Capture the cell that displays the provided text and extract its (x, y) central coordinate. 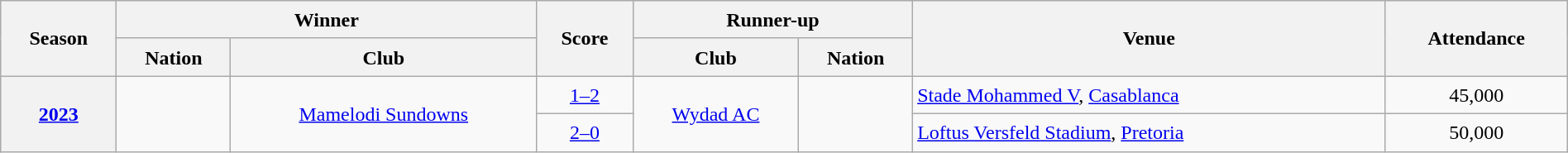
Score (585, 38)
Runner-up (772, 20)
Attendance (1476, 38)
Winner (327, 20)
Stade Mohammed V, Casablanca (1150, 95)
1–2 (585, 95)
Loftus Versfeld Stadium, Pretoria (1150, 132)
45,000 (1476, 95)
2–0 (585, 132)
50,000 (1476, 132)
Wydad AC (716, 114)
Mamelodi Sundowns (384, 114)
Season (59, 38)
2023 (59, 114)
Venue (1150, 38)
